Output the [X, Y] coordinate of the center of the cell containing the given text.  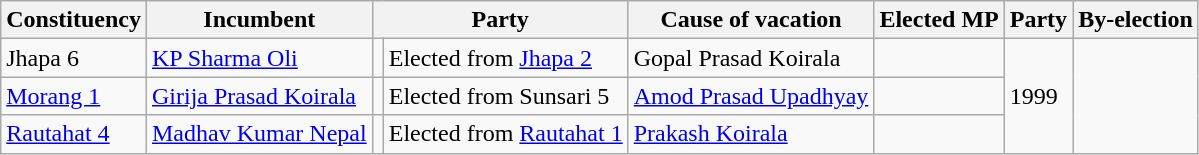
Girija Prasad Koirala [259, 96]
Elected MP [939, 20]
Jhapa 6 [74, 58]
By-election [1136, 20]
Madhav Kumar Nepal [259, 134]
Prakash Koirala [751, 134]
Elected from Jhapa 2 [506, 58]
Cause of vacation [751, 20]
Elected from Rautahat 1 [506, 134]
Gopal Prasad Koirala [751, 58]
Incumbent [259, 20]
Constituency [74, 20]
Rautahat 4 [74, 134]
KP Sharma Oli [259, 58]
Amod Prasad Upadhyay [751, 96]
Elected from Sunsari 5 [506, 96]
1999 [1038, 96]
Morang 1 [74, 96]
